For the text-containing cell, return its midpoint in (X, Y) coordinate format. 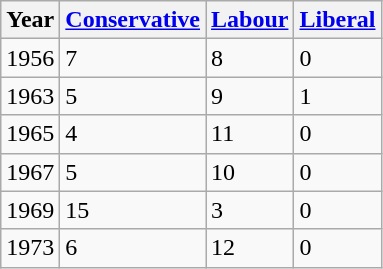
9 (250, 96)
1969 (30, 210)
Conservative (133, 20)
1965 (30, 134)
Liberal (338, 20)
3 (250, 210)
4 (133, 134)
1 (338, 96)
8 (250, 58)
Labour (250, 20)
6 (133, 248)
10 (250, 172)
12 (250, 248)
1956 (30, 58)
1967 (30, 172)
1963 (30, 96)
Year (30, 20)
15 (133, 210)
11 (250, 134)
7 (133, 58)
1973 (30, 248)
